Scan for the cell matching the given text and deliver its [x, y] coordinate at center. 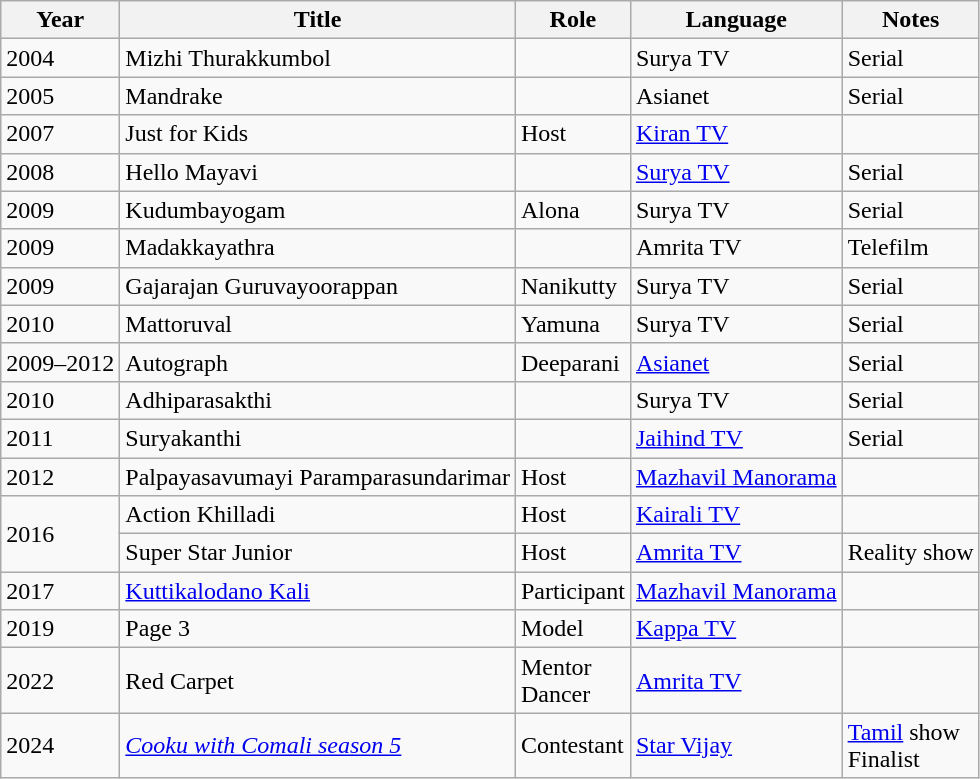
Role [572, 20]
2024 [60, 746]
Cooku with Comali season 5 [318, 746]
Deeparani [572, 362]
Telefilm [910, 248]
2005 [60, 96]
2008 [60, 172]
2017 [60, 591]
Contestant [572, 746]
2019 [60, 629]
Kappa TV [736, 629]
Action Khilladi [318, 515]
Year [60, 20]
Alona [572, 210]
Kairali TV [736, 515]
Suryakanthi [318, 438]
2016 [60, 534]
Palpayasavumayi Paramparasundarimar [318, 477]
Language [736, 20]
Title [318, 20]
MentorDancer [572, 680]
Reality show [910, 553]
Model [572, 629]
Participant [572, 591]
2009–2012 [60, 362]
2007 [60, 134]
Super Star Junior [318, 553]
Star Vijay [736, 746]
Adhiparasakthi [318, 400]
Tamil showFinalist [910, 746]
2011 [60, 438]
Hello Mayavi [318, 172]
Mandrake [318, 96]
2022 [60, 680]
Nanikutty [572, 286]
Kudumbayogam [318, 210]
Yamuna [572, 324]
Kiran TV [736, 134]
Just for Kids [318, 134]
Red Carpet [318, 680]
Kuttikalodano Kali [318, 591]
2004 [60, 58]
Page 3 [318, 629]
Autograph [318, 362]
Jaihind TV [736, 438]
Mattoruval [318, 324]
Gajarajan Guruvayoorappan [318, 286]
2012 [60, 477]
Mizhi Thurakkumbol [318, 58]
Notes [910, 20]
Madakkayathra [318, 248]
